Locate the cell with the specified text and output its [X, Y] center coordinate. 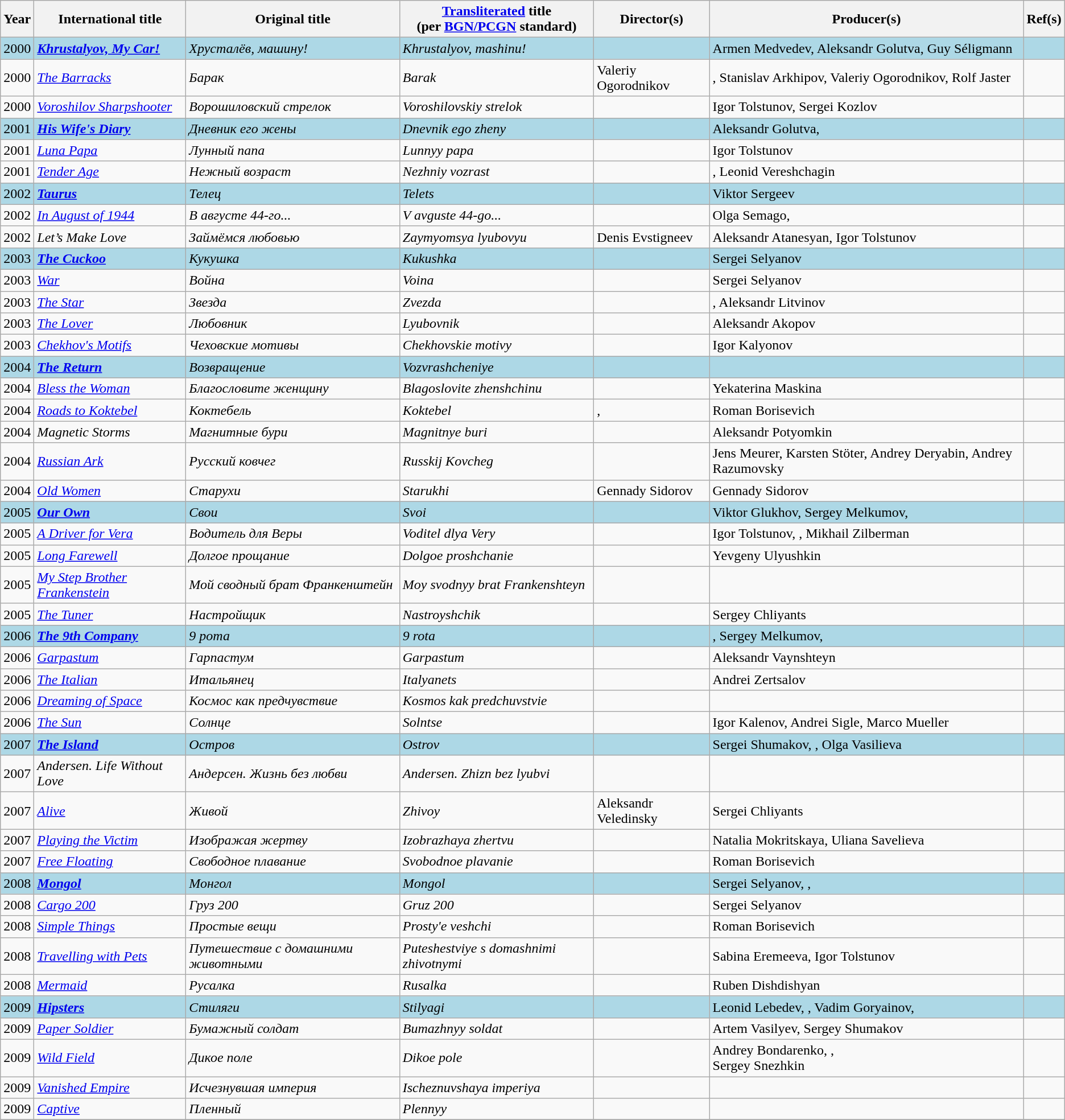
Монгол [292, 883]
Zaymyomsya lyubovyu [496, 237]
Dnevnik ego zheny [496, 129]
Ostrov [496, 744]
Космос как предчувствие [292, 701]
Sabina Eremeeva, Igor Tolstunov [866, 956]
Настройщик [292, 614]
Мой сводный брат Франкенштейн [292, 585]
Чеховские мотивы [292, 345]
9 рота [292, 636]
Tender Age [110, 172]
Alive [110, 810]
Stilyagi [496, 1007]
Магнитные бури [292, 432]
Andersen. Life Without Love [110, 774]
The Sun [110, 723]
Lyubovnik [496, 324]
Producer(s) [866, 19]
Roads to Koktebel [110, 410]
Nezhniy vozrast [496, 172]
Let’s Make Love [110, 237]
, Stanislav Arkhipov, Valeriy Ogorodnikov, Rolf Jaster [866, 77]
The Return [110, 367]
, Aleksandr Litvinov [866, 302]
Lunnyy papa [496, 150]
Voroshilovskiy strelok [496, 107]
Стиляги [292, 1007]
Artem Vasilyev, Sergey Shumakov [866, 1028]
Груз 200 [292, 905]
Итальянец [292, 679]
В августе 44-го... [292, 215]
Long Farewell [110, 555]
Wild Field [110, 1057]
The Tuner [110, 614]
Русский ковчег [292, 461]
Puteshestviye s domashnimi zhivotnymi [496, 956]
Старухи [292, 491]
Travelling with Pets [110, 956]
Солнце [292, 723]
Chekhov's Motifs [110, 345]
Bumazhnyy soldat [496, 1028]
Voina [496, 280]
Paper Soldier [110, 1028]
Magnitnye buri [496, 432]
Звезда [292, 302]
Aleksandr Akopov [866, 324]
Jens Meurer, Karsten Stöter, Andrey Deryabin, Andrey Razumovsky [866, 461]
Moy svodnyy brat Frankenshteyn [496, 585]
Khrustalyov, My Car! [110, 48]
Свободное плавание [292, 862]
Aleksandr Golutva, [866, 129]
Займёмся любовью [292, 237]
Svoi [496, 512]
Кукушка [292, 258]
Коктебель [292, 410]
Любовник [292, 324]
Sergei Chliyants [866, 810]
Vozvrashcheniye [496, 367]
V avguste 44-go... [496, 215]
Magnetic Storms [110, 432]
Plennyy [496, 1109]
Барак [292, 77]
Возвращение [292, 367]
Aleksandr Potyomkin [866, 432]
Italyanets [496, 679]
Ruben Dishdishyan [866, 985]
Хрусталёв, машину! [292, 48]
Khrustalyov, mashinu! [496, 48]
Voroshilov Sharpshooter [110, 107]
Dreaming of Space [110, 701]
Zhivoy [496, 810]
Igor Kalyonov [866, 345]
Captive [110, 1109]
A Driver for Vera [110, 534]
Yekaterina Maskina [866, 389]
Voditel dlya Very [496, 534]
Russkij Kovcheg [496, 461]
Cargo 200 [110, 905]
Aleksandr Veledinsky [652, 810]
Андерсен. Жизнь без любви [292, 774]
Barak [496, 77]
Гарпастум [292, 657]
Simple Things [110, 927]
Year [17, 19]
Igor Tolstunov, Sergei Kozlov [866, 107]
Izobrazhaya zhertvu [496, 840]
Dikoe pole [496, 1057]
Svobodnoe plavanie [496, 862]
Vanished Empire [110, 1088]
Kosmos kak predchuvstvie [496, 701]
International title [110, 19]
Пленный [292, 1109]
Исчезнувшая империя [292, 1088]
Благословите женщину [292, 389]
9 rota [496, 636]
Blagoslovite zhenshchinu [496, 389]
The Barracks [110, 77]
Igor Tolstunov, , Mikhail Zilberman [866, 534]
Andrei Zertsalov [866, 679]
Our Own [110, 512]
The Star [110, 302]
Нежный возраст [292, 172]
Изображая жертву [292, 840]
Denis Evstigneev [652, 237]
Gruz 200 [496, 905]
Nastroyshchik [496, 614]
Бумажный солдат [292, 1028]
Дикое поле [292, 1057]
Chekhovskie motivy [496, 345]
Aleksandr Atanesyan, Igor Tolstunov [866, 237]
Телец [292, 193]
Olga Semago, [866, 215]
Свои [292, 512]
Solntse [496, 723]
Russian Ark [110, 461]
Telets [496, 193]
Yevgeny Ulyushkin [866, 555]
Original title [292, 19]
The Lover [110, 324]
Rusalka [496, 985]
Русалка [292, 985]
Bless the Woman [110, 389]
Prosty'e veshchi [496, 927]
Transliterated title(per BGN/PCGN standard) [496, 19]
Ischeznuvshaya imperiya [496, 1088]
Dolgoe proshchanie [496, 555]
Zvezda [496, 302]
Director(s) [652, 19]
War [110, 280]
Playing the Victim [110, 840]
Luna Papa [110, 150]
Andersen. Zhizn bez lyubvi [496, 774]
The Island [110, 744]
Taurus [110, 193]
Igor Kalenov, Andrei Sigle, Marco Mueller [866, 723]
Ref(s) [1044, 19]
Путешествие с домашними животными [292, 956]
, Leonid Vereshchagin [866, 172]
The Cuckoo [110, 258]
Free Floating [110, 862]
Koktebel [496, 410]
Valeriy Ogorodnikov [652, 77]
Водитель для Веры [292, 534]
Andrey Bondarenko, ,Sergey Snezhkin [866, 1057]
Простые вещи [292, 927]
Sergei Shumakov, , Olga Vasilieva [866, 744]
Ворошиловский стрелок [292, 107]
Viktor Sergeev [866, 193]
, Sergey Melkumov, [866, 636]
Viktor Glukhov, Sergey Melkumov, [866, 512]
The Italian [110, 679]
Долгое прощание [292, 555]
Aleksandr Vaynshteyn [866, 657]
The 9th Company [110, 636]
Остров [292, 744]
Old Women [110, 491]
Sergey Chliyants [866, 614]
Лунный папа [292, 150]
Hipsters [110, 1007]
His Wife's Diary [110, 129]
Дневник его жены [292, 129]
, [652, 410]
Leonid Lebedev, , Vadim Goryainov, [866, 1007]
Sergei Selyanov, , [866, 883]
Kukushka [496, 258]
Mermaid [110, 985]
My Step Brother Frankenstein [110, 585]
Igor Tolstunov [866, 150]
Armen Medvedev, Aleksandr Golutva, Guy Séligmann [866, 48]
Natalia Mokritskaya, Uliana Savelieva [866, 840]
Starukhi [496, 491]
In August of 1944 [110, 215]
Война [292, 280]
Живой [292, 810]
